Find where the given text appears and provide that cell's center as [x, y] coordinate. 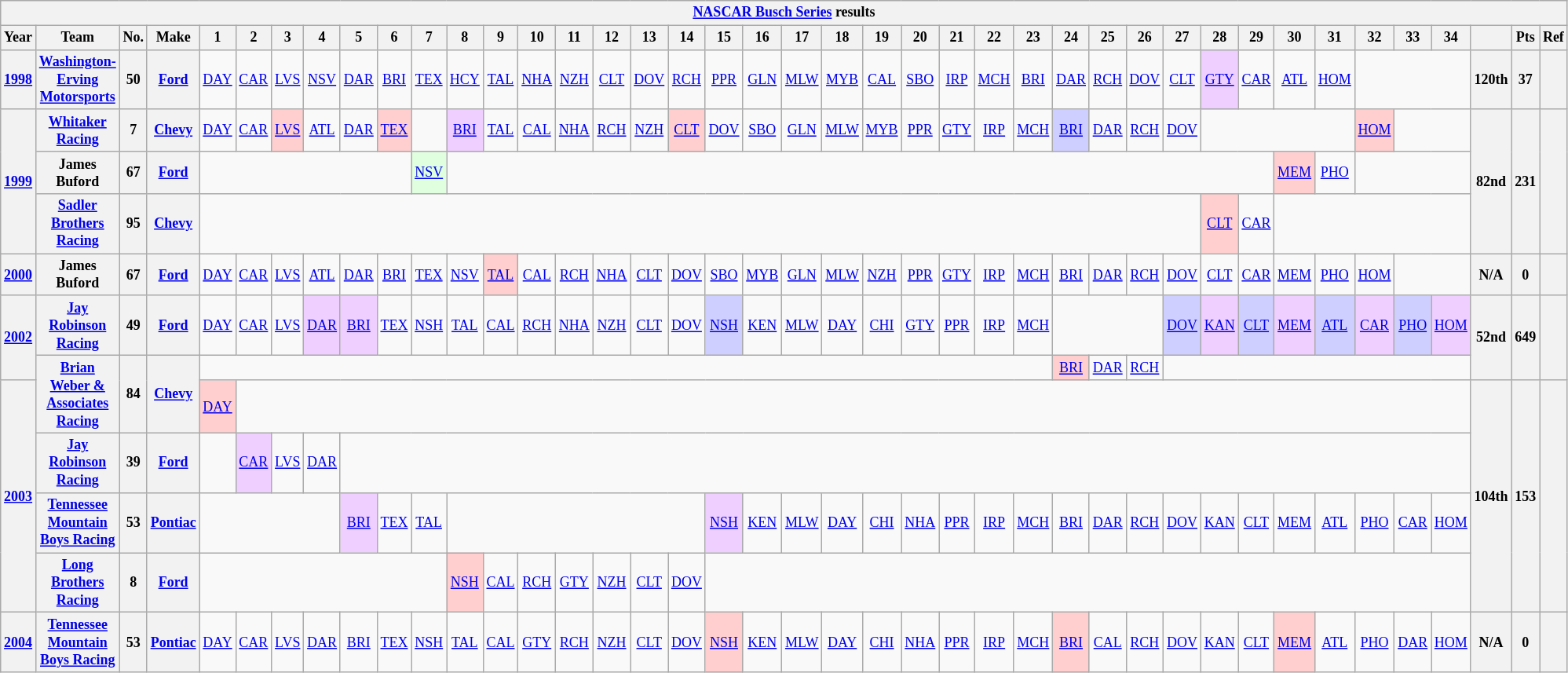
12 [612, 38]
19 [882, 38]
1999 [19, 181]
32 [1374, 38]
23 [1033, 38]
2003 [19, 496]
Year [19, 38]
4 [322, 38]
Pts [1526, 38]
Brian Weber & Associates Racing [77, 394]
37 [1526, 79]
29 [1256, 38]
82nd [1491, 181]
34 [1451, 38]
24 [1071, 38]
2 [254, 38]
120th [1491, 79]
28 [1219, 38]
49 [133, 325]
14 [687, 38]
104th [1491, 496]
25 [1107, 38]
Ref [1554, 38]
6 [394, 38]
84 [133, 394]
30 [1295, 38]
1998 [19, 79]
NASCAR Busch Series results [784, 13]
39 [133, 463]
16 [762, 38]
9 [501, 38]
HCY [465, 79]
No. [133, 38]
26 [1145, 38]
231 [1526, 181]
1 [217, 38]
31 [1335, 38]
21 [957, 38]
5 [358, 38]
153 [1526, 496]
27 [1182, 38]
18 [842, 38]
2002 [19, 338]
2004 [19, 642]
Sadler Brothers Racing [77, 224]
50 [133, 79]
17 [802, 38]
Whitaker Racing [77, 130]
52nd [1491, 338]
20 [920, 38]
11 [575, 38]
Team [77, 38]
Make [173, 38]
3 [287, 38]
33 [1413, 38]
2000 [19, 275]
10 [537, 38]
Long Brothers Racing [77, 583]
Washington-Erving Motorsports [77, 79]
13 [649, 38]
649 [1526, 338]
15 [724, 38]
22 [994, 38]
95 [133, 224]
